Search for the cell housing the specified text and yield its (X, Y) center coordinate. 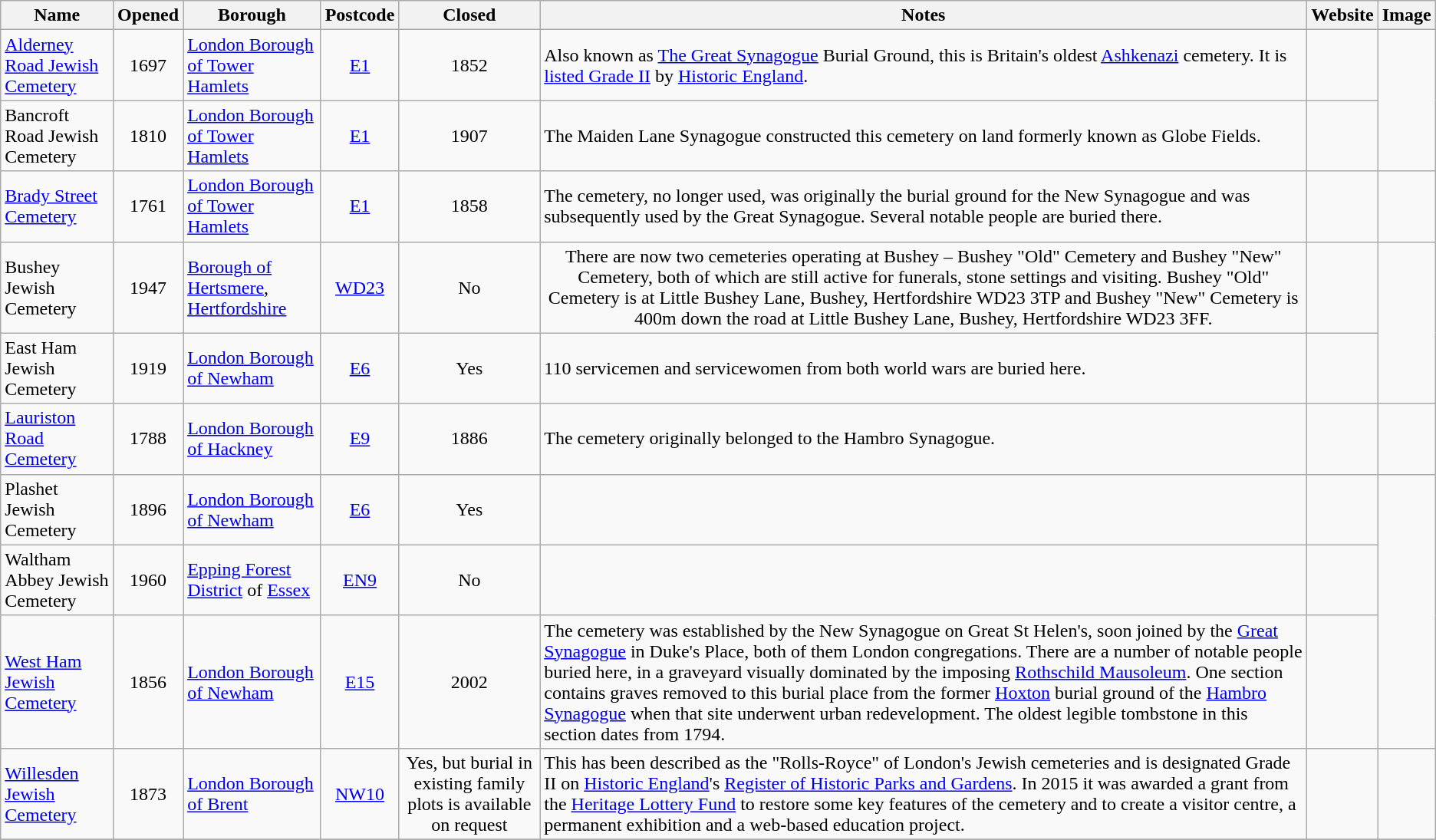
East Ham Jewish Cemetery (57, 368)
1896 (149, 509)
1852 (469, 65)
The cemetery originally belonged to the Hambro Synagogue. (924, 439)
1947 (149, 287)
Image (1407, 15)
Willesden Jewish Cemetery (57, 793)
1858 (469, 206)
Lauriston Road Cemetery (57, 439)
EN9 (360, 580)
Waltham Abbey Jewish Cemetery (57, 580)
Epping Forest District of Essex (252, 580)
Closed (469, 15)
WD23 (360, 287)
1873 (149, 793)
Bushey Jewish Cemetery (57, 287)
West Ham Jewish Cemetery (57, 681)
1960 (149, 580)
1761 (149, 206)
1886 (469, 439)
Name (57, 15)
Postcode (360, 15)
London Borough of Brent (252, 793)
Borough of Hertsmere, Hertfordshire (252, 287)
Alderney Road Jewish Cemetery (57, 65)
1788 (149, 439)
The Maiden Lane Synagogue constructed this cemetery on land formerly known as Globe Fields. (924, 136)
110 servicemen and servicewomen from both world wars are buried here. (924, 368)
London Borough of Hackney (252, 439)
Website (1342, 15)
1697 (149, 65)
Borough (252, 15)
Brady Street Cemetery (57, 206)
1919 (149, 368)
1856 (149, 681)
Also known as The Great Synagogue Burial Ground, this is Britain's oldest Ashkenazi cemetery. It is listed Grade II by Historic England. (924, 65)
Opened (149, 15)
Yes, but burial in existing family plots is available on request (469, 793)
Plashet Jewish Cemetery (57, 509)
1907 (469, 136)
Bancroft Road Jewish Cemetery (57, 136)
NW10 (360, 793)
1810 (149, 136)
E15 (360, 681)
E9 (360, 439)
2002 (469, 681)
Notes (924, 15)
